Capture the cell that displays the provided text and extract its [x, y] central coordinate. 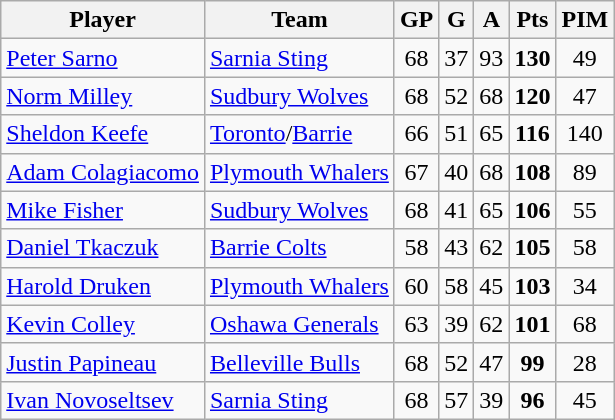
28 [585, 362]
34 [585, 286]
Kevin Colley [103, 324]
99 [532, 362]
Norm Milley [103, 96]
140 [585, 134]
A [492, 20]
Oshawa Generals [299, 324]
37 [456, 58]
55 [585, 210]
105 [532, 248]
41 [456, 210]
57 [456, 400]
116 [532, 134]
101 [532, 324]
67 [416, 172]
66 [416, 134]
Harold Druken [103, 286]
89 [585, 172]
GP [416, 20]
60 [416, 286]
Belleville Bulls [299, 362]
63 [416, 324]
Player [103, 20]
49 [585, 58]
Pts [532, 20]
Daniel Tkaczuk [103, 248]
103 [532, 286]
96 [532, 400]
Team [299, 20]
PIM [585, 20]
Mike Fisher [103, 210]
93 [492, 58]
Adam Colagiacomo [103, 172]
120 [532, 96]
Peter Sarno [103, 58]
Toronto/Barrie [299, 134]
G [456, 20]
106 [532, 210]
43 [456, 248]
Barrie Colts [299, 248]
Sheldon Keefe [103, 134]
51 [456, 134]
Justin Papineau [103, 362]
108 [532, 172]
130 [532, 58]
40 [456, 172]
Ivan Novoseltsev [103, 400]
